Pinpoint the cell where the given text exists, returning its (X, Y) midpoint coordinate. 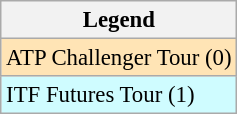
ITF Futures Tour (1) (119, 95)
Legend (119, 20)
ATP Challenger Tour (0) (119, 58)
